Provide the (X, Y) coordinate of the cell's center where the given text is located.  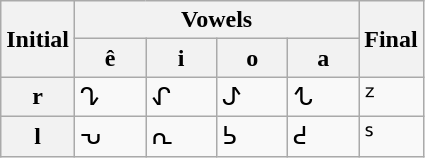
l (38, 136)
ᕍ (324, 136)
ᖋ (182, 97)
ᕃ (110, 136)
Initial (38, 39)
ᕊ (252, 136)
o (252, 58)
ᔆ (391, 136)
Final (391, 39)
Vowels (217, 20)
ᕆ (182, 136)
ᖌ (252, 97)
ᙆ (391, 97)
i (182, 58)
r (38, 97)
ᖍ (324, 97)
ᖊ (110, 97)
ê (110, 58)
a (324, 58)
